Return (X, Y) of the center of cell containing provided text 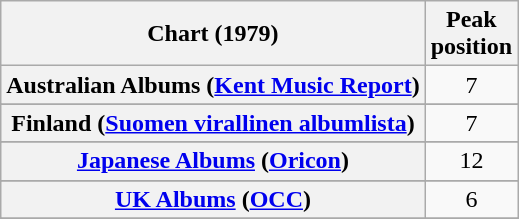
Finland (Suomen virallinen albumlista) (213, 123)
UK Albums (OCC) (213, 199)
Australian Albums (Kent Music Report) (213, 85)
Japanese Albums (Oricon) (213, 161)
Chart (1979) (213, 34)
12 (471, 161)
6 (471, 199)
Peakposition (471, 34)
